Extract the (X, Y) coordinate from the center of the cell holding the provided text.  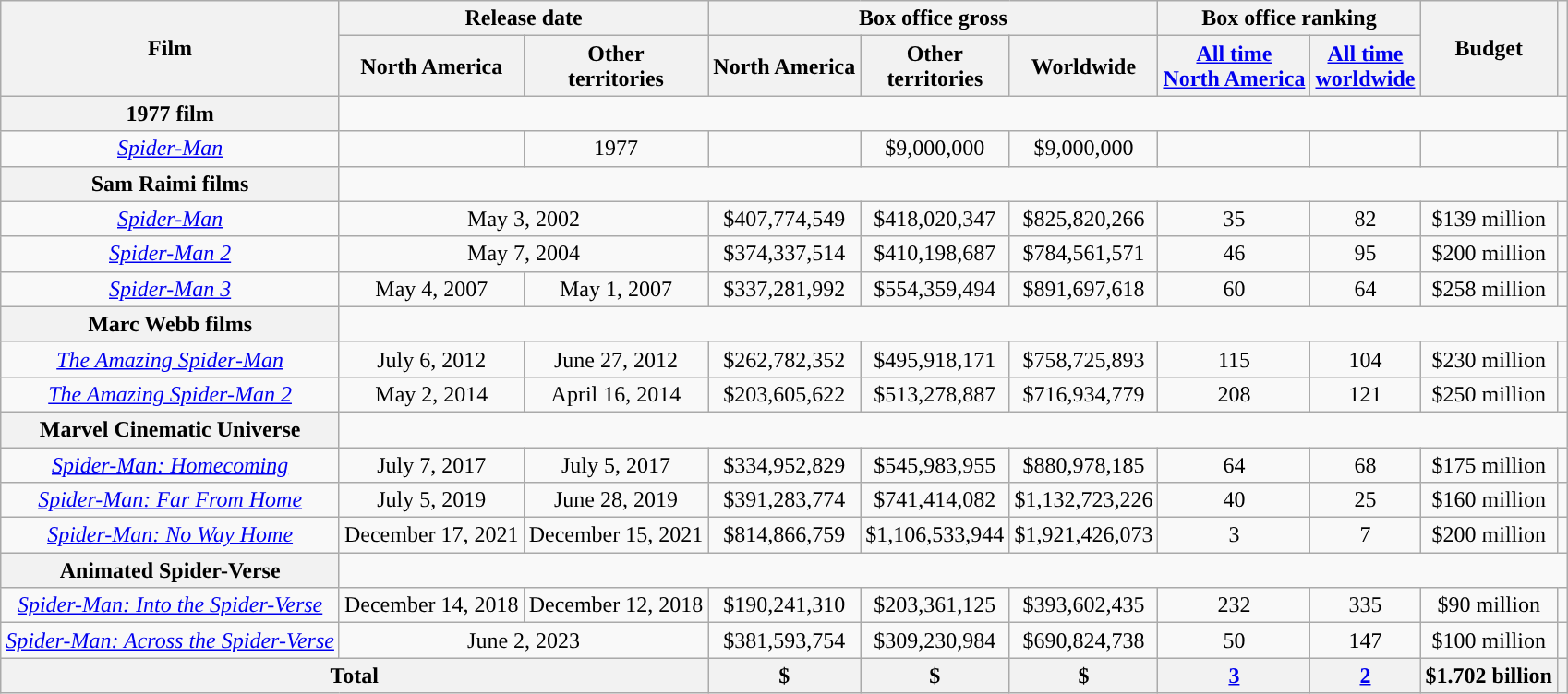
Marvel Cinematic Universe (170, 429)
$393,602,435 (1084, 605)
Budget (1489, 48)
$203,605,622 (785, 394)
$758,725,893 (1084, 359)
60 (1234, 289)
July 5, 2017 (616, 464)
July 6, 2012 (431, 359)
June 2, 2023 (523, 640)
Film (170, 48)
82 (1365, 219)
All time worldwide (1365, 66)
May 4, 2007 (431, 289)
$407,774,549 (785, 219)
May 7, 2004 (523, 254)
December 15, 2021 (616, 535)
Marc Webb films (170, 324)
Spider-Man: Far From Home (170, 500)
147 (1365, 640)
$230 million (1489, 359)
1977 (616, 149)
May 2, 2014 (431, 394)
25 (1365, 500)
Worldwide (1084, 66)
$784,561,571 (1084, 254)
December 17, 2021 (431, 535)
Animated Spider-Verse (170, 570)
$825,820,266 (1084, 219)
115 (1234, 359)
40 (1234, 500)
July 5, 2019 (431, 500)
208 (1234, 394)
Spider-Man: Homecoming (170, 464)
$880,978,185 (1084, 464)
35 (1234, 219)
Spider-Man: Into the Spider-Verse (170, 605)
$1,106,533,944 (935, 535)
$1,132,723,226 (1084, 500)
2 (1365, 676)
May 1, 2007 (616, 289)
December 14, 2018 (431, 605)
$262,782,352 (785, 359)
$374,337,514 (785, 254)
$100 million (1489, 640)
121 (1365, 394)
July 7, 2017 (431, 464)
$410,198,687 (935, 254)
June 28, 2019 (616, 500)
7 (1365, 535)
$258 million (1489, 289)
$1,921,426,073 (1084, 535)
$309,230,984 (935, 640)
May 3, 2002 (523, 219)
All time North America (1234, 66)
$513,278,887 (935, 394)
Release date (523, 18)
$139 million (1489, 219)
Box office gross (933, 18)
Sam Raimi films (170, 184)
$690,824,738 (1084, 640)
The Amazing Spider-Man (170, 359)
$891,697,618 (1084, 289)
$554,359,494 (935, 289)
June 27, 2012 (616, 359)
Spider-Man 3 (170, 289)
$381,593,754 (785, 640)
$1.702 billion (1489, 676)
335 (1365, 605)
$334,952,829 (785, 464)
Total (355, 676)
$175 million (1489, 464)
$741,414,082 (935, 500)
April 16, 2014 (616, 394)
1977 film (170, 114)
$90 million (1489, 605)
$716,934,779 (1084, 394)
95 (1365, 254)
$545,983,955 (935, 464)
Spider-Man 2 (170, 254)
$160 million (1489, 500)
$495,918,171 (935, 359)
$337,281,992 (785, 289)
$203,361,125 (935, 605)
$250 million (1489, 394)
68 (1365, 464)
Spider-Man: No Way Home (170, 535)
Spider-Man: Across the Spider-Verse (170, 640)
$190,241,310 (785, 605)
46 (1234, 254)
104 (1365, 359)
December 12, 2018 (616, 605)
The Amazing Spider-Man 2 (170, 394)
Box office ranking (1289, 18)
$391,283,774 (785, 500)
$418,020,347 (935, 219)
$814,866,759 (785, 535)
50 (1234, 640)
232 (1234, 605)
